Capture the cell that displays the provided text and extract its (X, Y) central coordinate. 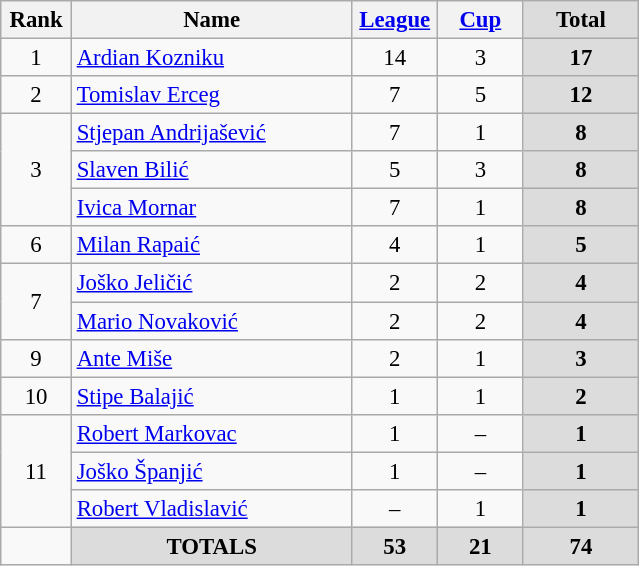
Mario Novaković (212, 321)
Stjepan Andrijašević (212, 133)
Cup (481, 20)
74 (581, 546)
10 (36, 396)
Total (581, 20)
12 (581, 95)
Name (212, 20)
Rank (36, 20)
14 (395, 58)
21 (481, 546)
Joško Španjić (212, 471)
Slaven Bilić (212, 170)
Ivica Mornar (212, 208)
TOTALS (212, 546)
Stipe Balajić (212, 396)
53 (395, 546)
Ardian Kozniku (212, 58)
Robert Vladislavić (212, 509)
Milan Rapaić (212, 245)
League (395, 20)
Ante Miše (212, 358)
6 (36, 245)
Tomislav Erceg (212, 95)
Robert Markovac (212, 433)
Joško Jeličić (212, 283)
17 (581, 58)
11 (36, 470)
9 (36, 358)
